Detect which cell encompasses the target text, then output its [x, y] center coordinate. 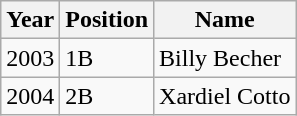
Year [30, 20]
Billy Becher [225, 58]
Position [107, 20]
2003 [30, 58]
Xardiel Cotto [225, 96]
2B [107, 96]
1B [107, 58]
Name [225, 20]
2004 [30, 96]
